Extract the [x, y] coordinate from the center of the cell holding the provided text.  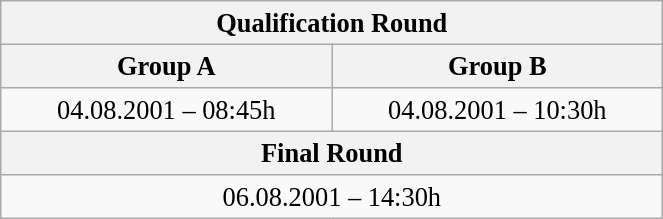
Qualification Round [332, 22]
Group A [166, 66]
Final Round [332, 153]
04.08.2001 – 10:30h [498, 109]
04.08.2001 – 08:45h [166, 109]
Group B [498, 66]
06.08.2001 – 14:30h [332, 197]
